Find where the given text appears and provide that cell's center as [x, y] coordinate. 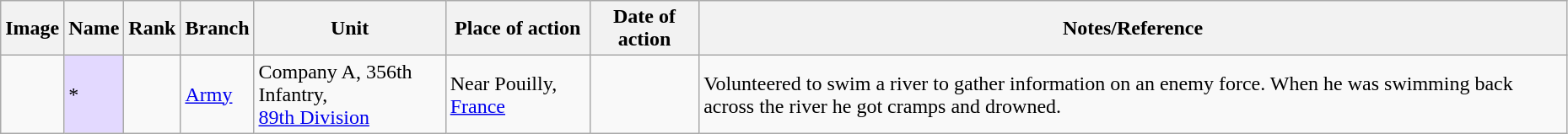
Near Pouilly, France [518, 94]
Rank [152, 29]
Company A, 356th Infantry,89th Division [349, 94]
Date of action [644, 29]
Place of action [518, 29]
* [94, 94]
Name [94, 29]
Army [218, 94]
Notes/Reference [1134, 29]
Volunteered to swim a river to gather information on an enemy force. When he was swimming back across the river he got cramps and drowned. [1134, 94]
Unit [349, 29]
Branch [218, 29]
Image [32, 29]
